From the cell containing the given text, extract its center point as [x, y] coordinate. 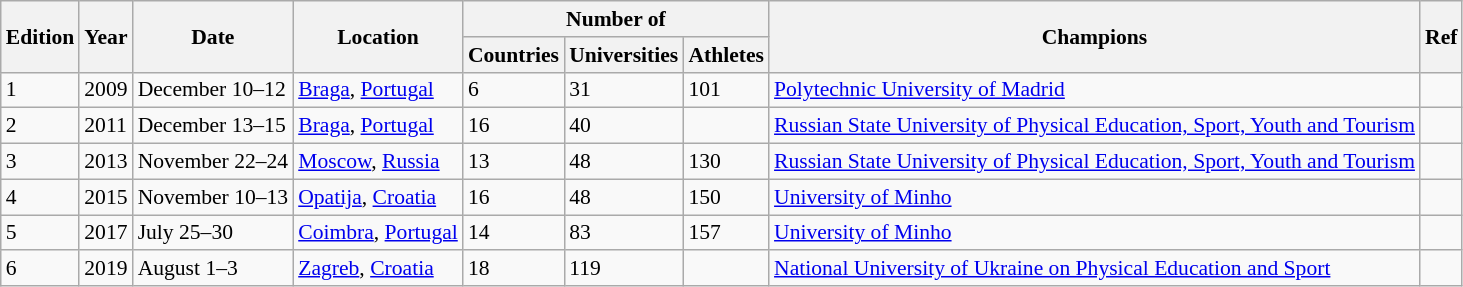
157 [726, 233]
Moscow, Russia [378, 162]
Opatija, Croatia [378, 197]
National University of Ukraine on Physical Education and Sport [1094, 269]
Countries [514, 55]
Zagreb, Croatia [378, 269]
Ref [1441, 36]
83 [624, 233]
Coimbra, Portugal [378, 233]
Champions [1094, 36]
13 [514, 162]
August 1–3 [214, 269]
December 10–12 [214, 90]
Location [378, 36]
14 [514, 233]
2 [40, 126]
130 [726, 162]
Polytechnic University of Madrid [1094, 90]
3 [40, 162]
18 [514, 269]
4 [40, 197]
Universities [624, 55]
July 25–30 [214, 233]
1 [40, 90]
5 [40, 233]
Athletes [726, 55]
2013 [106, 162]
2009 [106, 90]
Edition [40, 36]
2017 [106, 233]
150 [726, 197]
Year [106, 36]
119 [624, 269]
November 10–13 [214, 197]
Number of [616, 19]
40 [624, 126]
31 [624, 90]
December 13–15 [214, 126]
November 22–24 [214, 162]
Date [214, 36]
2011 [106, 126]
2019 [106, 269]
101 [726, 90]
2015 [106, 197]
